Extract the (x, y) coordinate from the center of the cell holding the provided text.  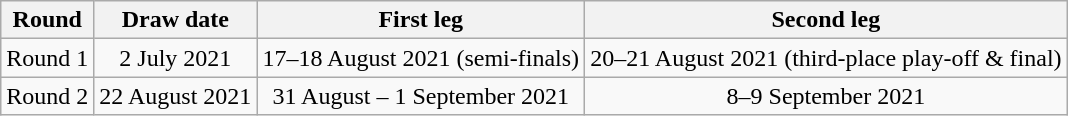
8–9 September 2021 (826, 96)
Round 1 (48, 58)
Draw date (176, 20)
22 August 2021 (176, 96)
First leg (421, 20)
17–18 August 2021 (semi-finals) (421, 58)
Second leg (826, 20)
31 August – 1 September 2021 (421, 96)
Round 2 (48, 96)
20–21 August 2021 (third-place play-off & final) (826, 58)
2 July 2021 (176, 58)
Round (48, 20)
